Scan for the cell matching the given text and deliver its (x, y) coordinate at center. 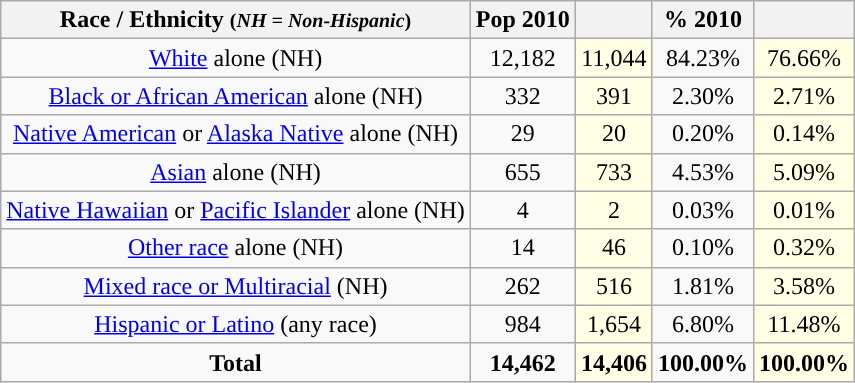
14,406 (614, 362)
733 (614, 172)
Native Hawaiian or Pacific Islander alone (NH) (236, 210)
0.10% (702, 248)
1,654 (614, 324)
11.48% (804, 324)
655 (522, 172)
332 (522, 96)
Native American or Alaska Native alone (NH) (236, 134)
14,462 (522, 362)
14 (522, 248)
Black or African American alone (NH) (236, 96)
2.30% (702, 96)
Mixed race or Multiracial (NH) (236, 286)
516 (614, 286)
984 (522, 324)
262 (522, 286)
Hispanic or Latino (any race) (236, 324)
12,182 (522, 58)
Asian alone (NH) (236, 172)
% 2010 (702, 20)
2 (614, 210)
0.01% (804, 210)
Other race alone (NH) (236, 248)
3.58% (804, 286)
Race / Ethnicity (NH = Non-Hispanic) (236, 20)
Total (236, 362)
0.32% (804, 248)
76.66% (804, 58)
6.80% (702, 324)
29 (522, 134)
0.20% (702, 134)
84.23% (702, 58)
4 (522, 210)
1.81% (702, 286)
White alone (NH) (236, 58)
Pop 2010 (522, 20)
20 (614, 134)
0.03% (702, 210)
391 (614, 96)
2.71% (804, 96)
4.53% (702, 172)
46 (614, 248)
11,044 (614, 58)
0.14% (804, 134)
5.09% (804, 172)
